Capture the cell that displays the provided text and extract its [X, Y] central coordinate. 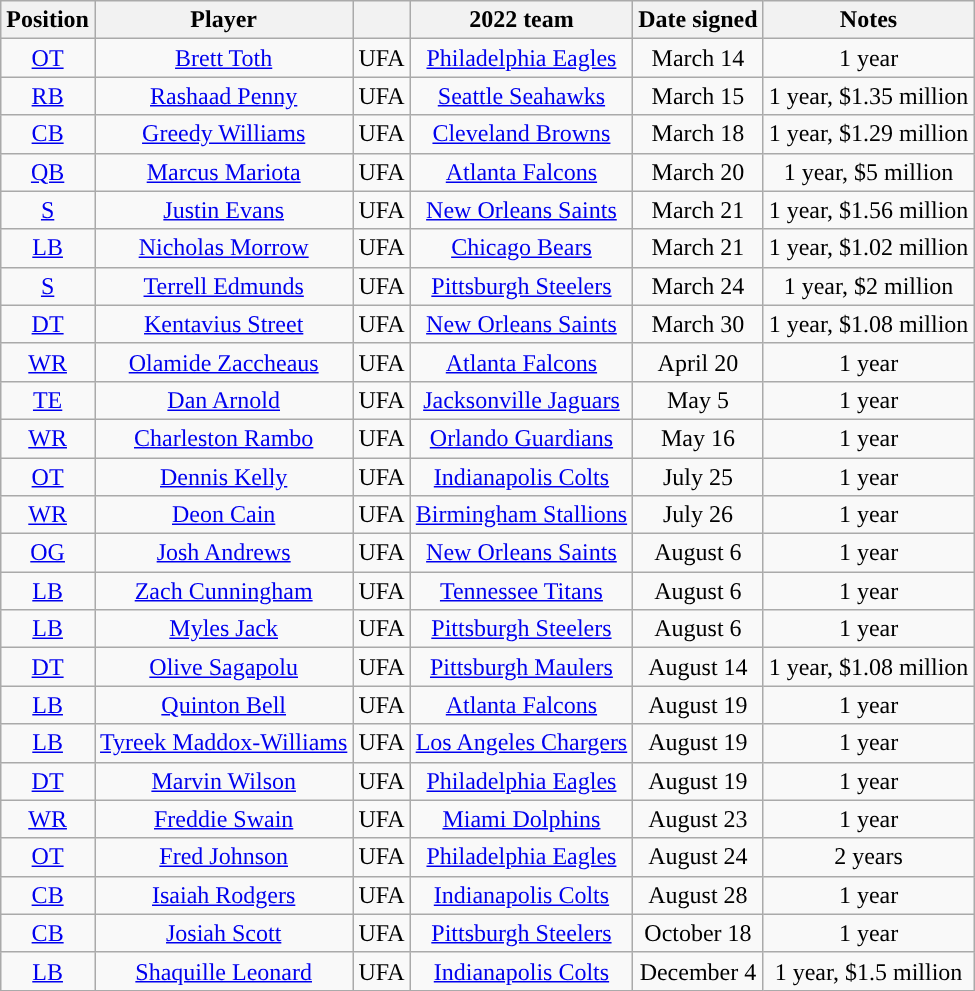
March 30 [698, 324]
Los Angeles Chargers [522, 743]
July 26 [698, 515]
Josiah Scott [223, 933]
Zach Cunningham [223, 591]
Fred Johnson [223, 857]
May 5 [698, 400]
Notes [868, 20]
March 15 [698, 96]
May 16 [698, 438]
Miami Dolphins [522, 819]
Olive Sagapolu [223, 667]
Dan Arnold [223, 400]
Marcus Mariota [223, 172]
August 24 [698, 857]
1 year, $1.29 million [868, 134]
QB [48, 172]
Orlando Guardians [522, 438]
August 23 [698, 819]
Birmingham Stallions [522, 515]
1 year, $1.02 million [868, 248]
Tennessee Titans [522, 591]
Isaiah Rodgers [223, 895]
Terrell Edmunds [223, 286]
October 18 [698, 933]
Brett Toth [223, 58]
July 25 [698, 477]
Nicholas Morrow [223, 248]
Rashaad Penny [223, 96]
Freddie Swain [223, 819]
Date signed [698, 20]
2 years [868, 857]
OG [48, 553]
March 20 [698, 172]
Shaquille Leonard [223, 971]
Justin Evans [223, 210]
Josh Andrews [223, 553]
1 year, $5 million [868, 172]
Chicago Bears [522, 248]
April 20 [698, 362]
December 4 [698, 971]
Kentavius Street [223, 324]
1 year, $1.5 million [868, 971]
August 14 [698, 667]
Charleston Rambo [223, 438]
Olamide Zaccheaus [223, 362]
Dennis Kelly [223, 477]
Cleveland Browns [522, 134]
March 18 [698, 134]
March 14 [698, 58]
Pittsburgh Maulers [522, 667]
1 year, $1.35 million [868, 96]
Position [48, 20]
RB [48, 96]
March 24 [698, 286]
Player [223, 20]
2022 team [522, 20]
Myles Jack [223, 629]
1 year, $1.56 million [868, 210]
Quinton Bell [223, 705]
Greedy Williams [223, 134]
August 28 [698, 895]
Marvin Wilson [223, 781]
TE [48, 400]
Tyreek Maddox-Williams [223, 743]
Seattle Seahawks [522, 96]
Deon Cain [223, 515]
1 year, $2 million [868, 286]
Jacksonville Jaguars [522, 400]
